For the text-containing cell, return its midpoint in (X, Y) coordinate format. 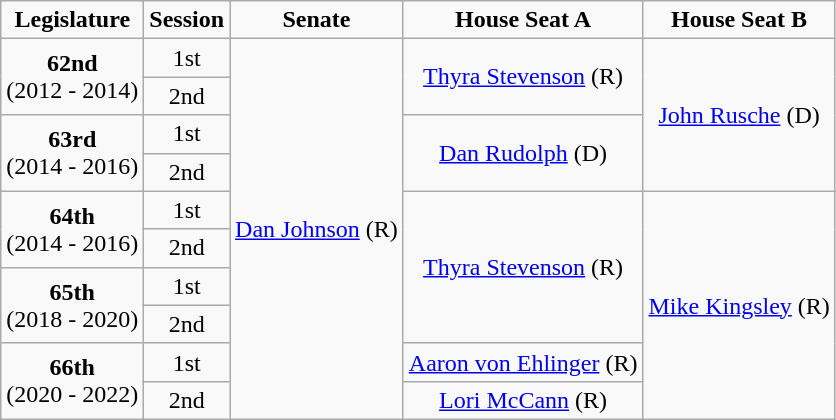
House Seat B (739, 20)
63rd (2014 - 2016) (72, 153)
Aaron von Ehlinger (R) (523, 362)
66th (2020 - 2022) (72, 381)
Dan Rudolph (D) (523, 153)
64th (2014 - 2016) (72, 229)
Mike Kingsley (R) (739, 305)
House Seat A (523, 20)
62nd (2012 - 2014) (72, 77)
Senate (317, 20)
Legislature (72, 20)
65th (2018 - 2020) (72, 305)
John Rusche (D) (739, 115)
Session (187, 20)
Lori McCann (R) (523, 400)
Dan Johnson (R) (317, 230)
